Pinpoint the cell where the given text exists, returning its (X, Y) midpoint coordinate. 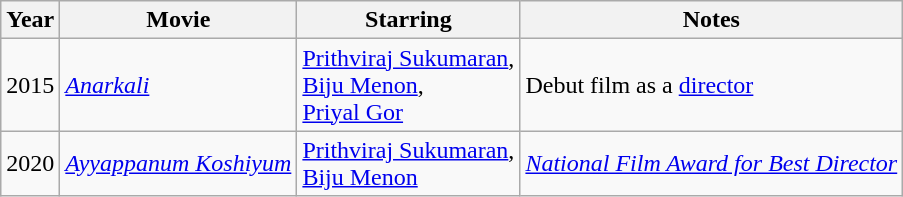
Year (30, 20)
Prithviraj Sukumaran,Biju Menon,Priyal Gor (408, 85)
Anarkali (178, 85)
National Film Award for Best Director (712, 164)
2020 (30, 164)
Starring (408, 20)
Notes (712, 20)
Prithviraj Sukumaran,Biju Menon (408, 164)
Debut film as a director (712, 85)
Ayyappanum Koshiyum (178, 164)
Movie (178, 20)
2015 (30, 85)
